Capture the cell that displays the provided text and extract its (X, Y) central coordinate. 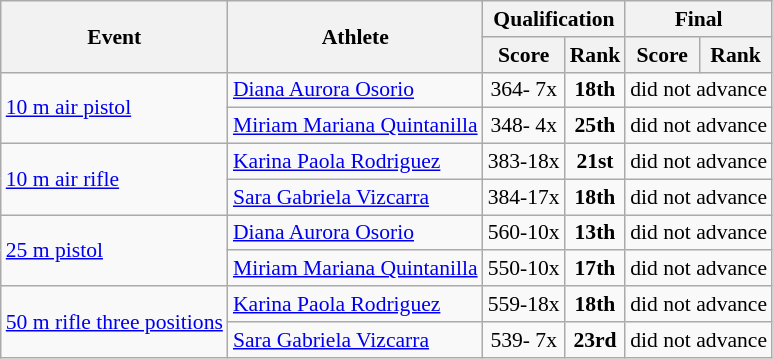
Final (698, 19)
384-17x (524, 197)
10 m air pistol (114, 108)
539- 7x (524, 340)
13th (596, 233)
348- 4x (524, 126)
550-10x (524, 269)
23rd (596, 340)
Athlete (356, 36)
25 m pistol (114, 250)
383-18x (524, 162)
Qualification (554, 19)
50 m rifle three positions (114, 322)
559-18x (524, 304)
560-10x (524, 233)
17th (596, 269)
21st (596, 162)
25th (596, 126)
10 m air rifle (114, 180)
Event (114, 36)
364- 7x (524, 90)
